Identify which cell holds the provided text, then report its [X, Y] central coordinate. 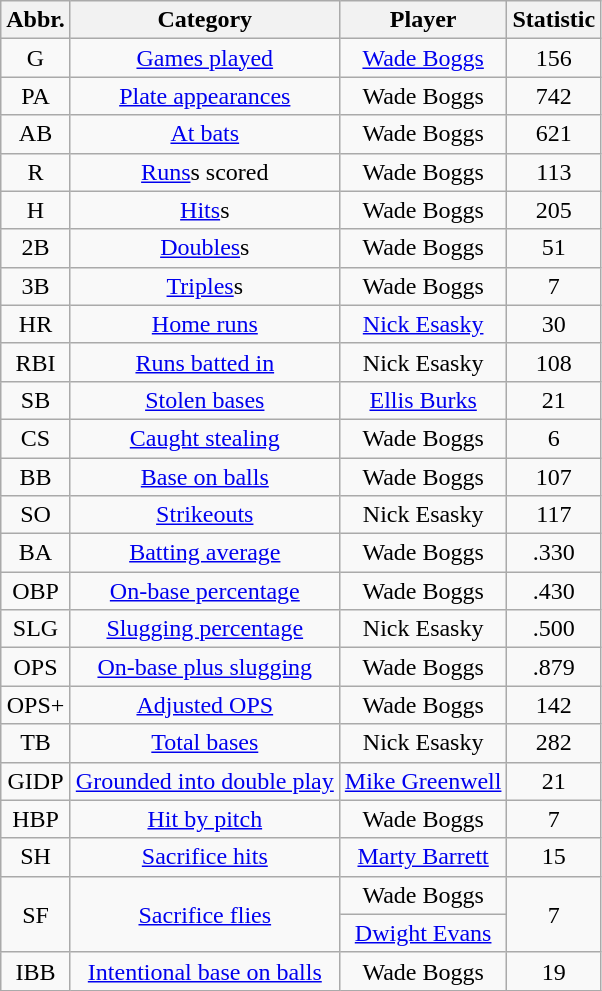
205 [554, 210]
Home runs [204, 324]
BB [36, 477]
Adjusted OPS [204, 705]
2B [36, 248]
113 [554, 172]
Intentional base on balls [204, 971]
G [36, 58]
51 [554, 248]
Batting average [204, 553]
On-base percentage [204, 591]
Sacrifice hits [204, 857]
IBB [36, 971]
.430 [554, 591]
Base on balls [204, 477]
SB [36, 400]
Total bases [204, 743]
GIDP [36, 781]
Category [204, 20]
Sacrifice flies [204, 914]
HR [36, 324]
Games played [204, 58]
142 [554, 705]
108 [554, 362]
Tripless [204, 286]
156 [554, 58]
Dwight Evans [423, 933]
3B [36, 286]
621 [554, 134]
Ellis Burks [423, 400]
30 [554, 324]
RBI [36, 362]
TB [36, 743]
Marty Barrett [423, 857]
Statistic [554, 20]
Stolen bases [204, 400]
Hitss [204, 210]
Mike Greenwell [423, 781]
CS [36, 438]
742 [554, 96]
HBP [36, 819]
OBP [36, 591]
107 [554, 477]
Player [423, 20]
117 [554, 515]
SF [36, 914]
.879 [554, 667]
SO [36, 515]
Slugging percentage [204, 629]
AB [36, 134]
15 [554, 857]
Strikeouts [204, 515]
SH [36, 857]
.500 [554, 629]
Runs batted in [204, 362]
6 [554, 438]
OPS+ [36, 705]
At bats [204, 134]
Caught stealing [204, 438]
Grounded into double play [204, 781]
282 [554, 743]
.330 [554, 553]
Runss scored [204, 172]
BA [36, 553]
PA [36, 96]
Abbr. [36, 20]
On-base plus slugging [204, 667]
Hit by pitch [204, 819]
Plate appearances [204, 96]
SLG [36, 629]
19 [554, 971]
R [36, 172]
OPS [36, 667]
H [36, 210]
Doubless [204, 248]
